Find where the given text appears and provide that cell's center as [X, Y] coordinate. 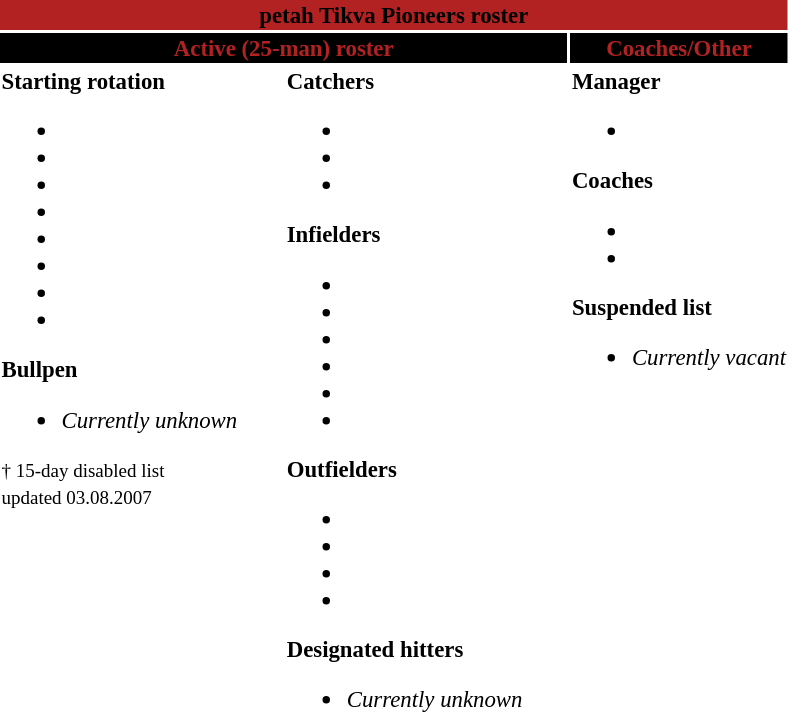
Coaches/Other [678, 48]
petah Tikva Pioneers roster [394, 15]
Active (25-man) roster [284, 48]
